Locate the cell with the specified text and output its (X, Y) center coordinate. 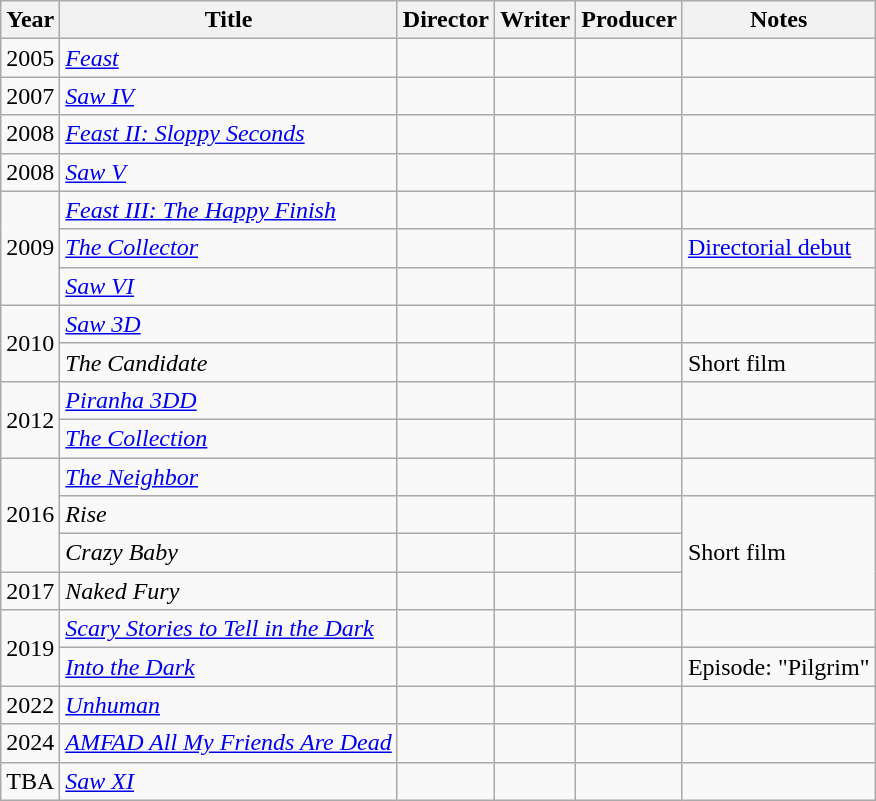
Writer (536, 20)
Scary Stories to Tell in the Dark (228, 629)
Notes (778, 20)
Crazy Baby (228, 553)
2024 (30, 743)
Episode: "Pilgrim" (778, 667)
2005 (30, 58)
Title (228, 20)
The Neighbor (228, 477)
Feast II: Sloppy Seconds (228, 134)
Unhuman (228, 705)
Year (30, 20)
Saw XI (228, 781)
2017 (30, 591)
Feast (228, 58)
Into the Dark (228, 667)
Rise (228, 515)
AMFAD All My Friends Are Dead (228, 743)
Naked Fury (228, 591)
Directorial debut (778, 248)
Saw 3D (228, 324)
2010 (30, 343)
Saw VI (228, 286)
The Candidate (228, 362)
Saw V (228, 172)
Saw IV (228, 96)
2022 (30, 705)
2016 (30, 515)
The Collection (228, 438)
TBA (30, 781)
Piranha 3DD (228, 400)
2019 (30, 648)
Producer (630, 20)
Director (446, 20)
2007 (30, 96)
2009 (30, 248)
Feast III: The Happy Finish (228, 210)
2012 (30, 419)
The Collector (228, 248)
